Return the [x, y] coordinate for the center point of the cell that contains the specified text.  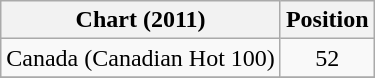
Chart (2011) [141, 20]
52 [327, 58]
Canada (Canadian Hot 100) [141, 58]
Position [327, 20]
